Search for the cell housing the specified text and yield its (X, Y) center coordinate. 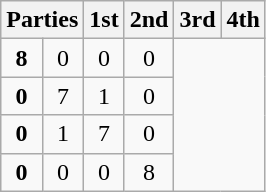
4th (243, 20)
Parties (42, 20)
2nd (149, 20)
1st (104, 20)
3rd (198, 20)
